Capture the cell that displays the provided text and extract its [x, y] central coordinate. 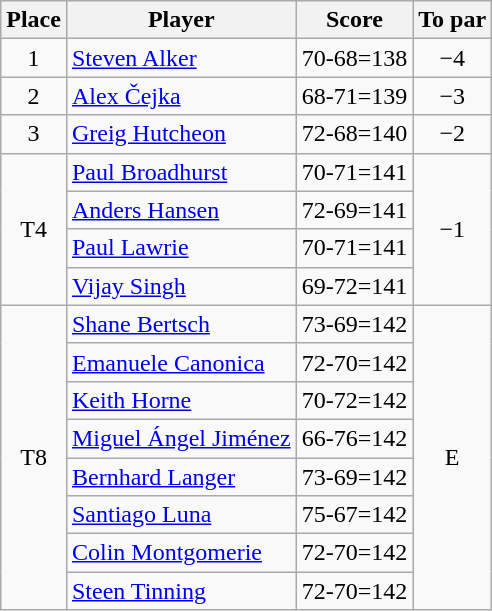
Alex Čejka [181, 96]
72-68=140 [354, 134]
70-72=142 [354, 400]
Steen Tinning [181, 591]
72-69=141 [354, 210]
Santiago Luna [181, 515]
E [452, 457]
−3 [452, 96]
Paul Broadhurst [181, 172]
69-72=141 [354, 286]
Anders Hansen [181, 210]
2 [34, 96]
Paul Lawrie [181, 248]
1 [34, 58]
Player [181, 20]
Shane Bertsch [181, 324]
Bernhard Langer [181, 477]
Score [354, 20]
Place [34, 20]
Steven Alker [181, 58]
Miguel Ángel Jiménez [181, 438]
68-71=139 [354, 96]
−4 [452, 58]
−1 [452, 229]
66-76=142 [354, 438]
Greig Hutcheon [181, 134]
Keith Horne [181, 400]
T8 [34, 457]
Vijay Singh [181, 286]
70-68=138 [354, 58]
To par [452, 20]
75-67=142 [354, 515]
3 [34, 134]
−2 [452, 134]
Emanuele Canonica [181, 362]
T4 [34, 229]
Colin Montgomerie [181, 553]
